Pinpoint the cell where the given text exists, returning its [X, Y] midpoint coordinate. 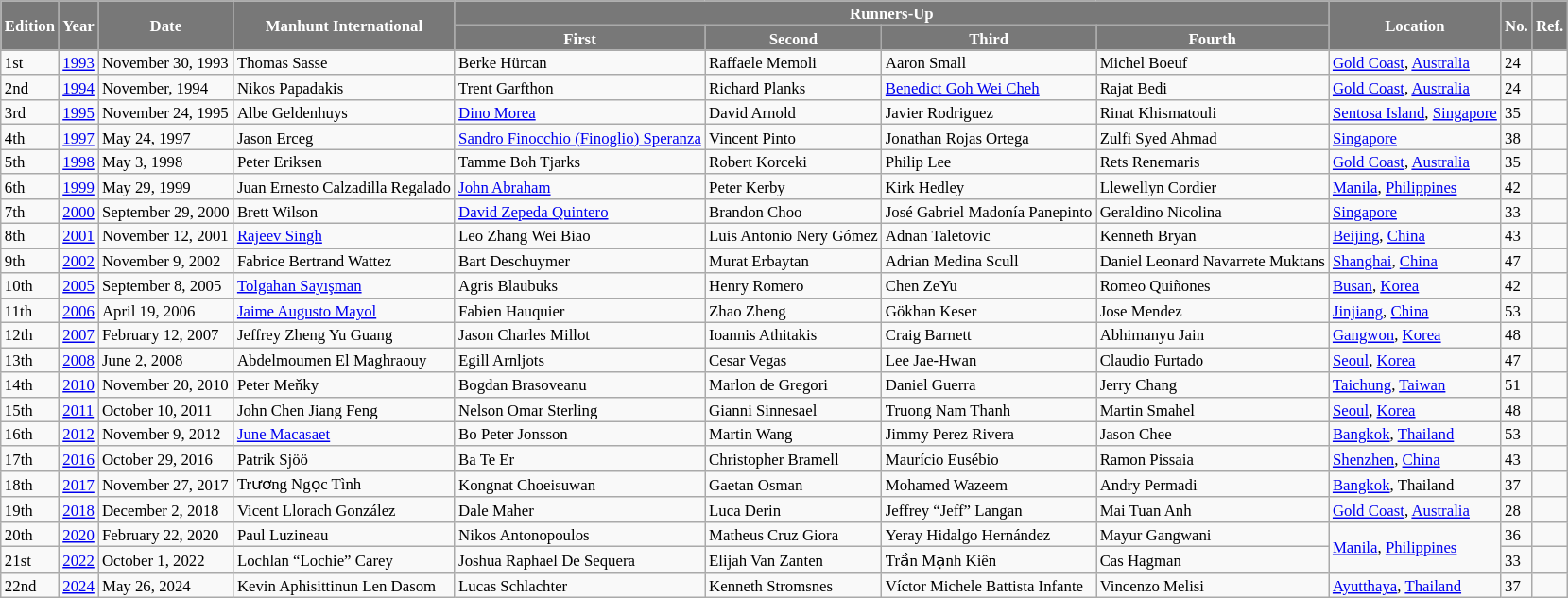
Peter Eriksen [344, 162]
Date [166, 26]
Maurício Eusébio [989, 459]
Jimmy Perez Rivera [989, 434]
Brett Wilson [344, 212]
Geraldino Nicolina [1213, 212]
September 29, 2000 [166, 212]
2nd [30, 88]
Kenneth Stromsnes [794, 586]
Kirk Hedley [989, 186]
2020 [78, 535]
1998 [78, 162]
Third [989, 38]
Shenzhen, China [1415, 459]
June Macasaet [344, 434]
No. [1516, 26]
November 9, 2012 [166, 434]
Jerry Chang [1213, 384]
1993 [78, 62]
Kenneth Bryan [1213, 236]
Truong Nam Thanh [989, 409]
Abhimanyu Jain [1213, 335]
12th [30, 335]
9th [30, 261]
Elijah Van Zanten [794, 560]
Mayur Gangwani [1213, 535]
Fabrice Bertrand Wattez [344, 261]
Romeo Quiñones [1213, 285]
Manhunt International [344, 26]
Patrik Sjöö [344, 459]
Jaime Augusto Mayol [344, 310]
Richard Planks [794, 88]
21st [30, 560]
Trent Garfthon [580, 88]
Christopher Bramell [794, 459]
2012 [78, 434]
28 [1516, 509]
Vincenzo Melisi [1213, 586]
1994 [78, 88]
Mohamed Wazeem [989, 485]
Marlon de Gregori [794, 384]
2008 [78, 360]
Craig Barnett [989, 335]
Gianni Sinnesael [794, 409]
February 22, 2020 [166, 535]
Tamme Boh Tjarks [580, 162]
November, 1994 [166, 88]
October 29, 2016 [166, 459]
36 [1516, 535]
Aaron Small [989, 62]
Zulfi Syed Ahmad [1213, 137]
Zhao Zheng [794, 310]
Ba Te Er [580, 459]
Year [78, 26]
Beijing, China [1415, 236]
Chen ZeYu [989, 285]
October 10, 2011 [166, 409]
November 24, 1995 [166, 112]
1st [30, 62]
Bo Peter Jonsson [580, 434]
Víctor Michele Battista Infante [989, 586]
1995 [78, 112]
Lochlan “Lochie” Carey [344, 560]
22nd [30, 586]
2011 [78, 409]
Peter Kerby [794, 186]
Tolgahan Sayışman [344, 285]
18th [30, 485]
Vicent Llorach González [344, 509]
7th [30, 212]
Shanghai, China [1415, 261]
Jose Mendez [1213, 310]
Robert Korceki [794, 162]
Dale Maher [580, 509]
Second [794, 38]
Luis Antonio Nery Gómez [794, 236]
April 19, 2006 [166, 310]
Martin Smahel [1213, 409]
Daniel Guerra [989, 384]
Gangwon, Korea [1415, 335]
13th [30, 360]
Lucas Schlachter [580, 586]
Benedict Goh Wei Cheh [989, 88]
June 2, 2008 [166, 360]
Trần Mạnh Kiên [989, 560]
Rets Renemaris [1213, 162]
2002 [78, 261]
Leo Zhang Wei Biao [580, 236]
15th [30, 409]
51 [1516, 384]
Raffaele Memoli [794, 62]
Gaetan Osman [794, 485]
Vincent Pinto [794, 137]
Jeffrey Zheng Yu Guang [344, 335]
Runners-Up [892, 13]
Llewellyn Cordier [1213, 186]
Jonathan Rojas Ortega [989, 137]
Gökhan Keser [989, 310]
Ayutthaya, Thailand [1415, 586]
17th [30, 459]
Rajeev Singh [344, 236]
Javier Rodriguez [989, 112]
6th [30, 186]
Egill Arnljots [580, 360]
Mai Tuan Anh [1213, 509]
Andry Permadi [1213, 485]
16th [30, 434]
Berke Hürcan [580, 62]
Jason Charles Millot [580, 335]
Rajat Bedi [1213, 88]
2000 [78, 212]
Cas Hagman [1213, 560]
May 24, 1997 [166, 137]
10th [30, 285]
Thomas Sasse [344, 62]
Fourth [1213, 38]
Bart Deschuymer [580, 261]
Juan Ernesto Calzadilla Regalado [344, 186]
Albe Geldenhuys [344, 112]
Taichung, Taiwan [1415, 384]
2007 [78, 335]
Ref. [1550, 26]
David Zepeda Quintero [580, 212]
11th [30, 310]
Jason Erceg [344, 137]
1997 [78, 137]
Luca Derin [794, 509]
John Abraham [580, 186]
4th [30, 137]
2024 [78, 586]
October 1, 2022 [166, 560]
Michel Boeuf [1213, 62]
Philip Lee [989, 162]
May 29, 1999 [166, 186]
Martin Wang [794, 434]
Lee Jae-Hwan [989, 360]
Kongnat Choeisuwan [580, 485]
Nikos Papadakis [344, 88]
20th [30, 535]
Kevin Aphisittinun Len Dasom [344, 586]
2018 [78, 509]
September 8, 2005 [166, 285]
Yeray Hidalgo Hernández [989, 535]
Bogdan Brasoveanu [580, 384]
November 9, 2002 [166, 261]
Trương Ngọc Tình [344, 485]
Brandon Choo [794, 212]
2010 [78, 384]
1999 [78, 186]
Sandro Finocchio (Finoglio) Speranza [580, 137]
2016 [78, 459]
Claudio Furtado [1213, 360]
Peter Meňky [344, 384]
Rinat Khismatouli [1213, 112]
Paul Luzineau [344, 535]
Jinjiang, China [1415, 310]
19th [30, 509]
Location [1415, 26]
Nikos Antonopoulos [580, 535]
3rd [30, 112]
Jason Chee [1213, 434]
5th [30, 162]
2001 [78, 236]
José Gabriel Madonía Panepinto [989, 212]
David Arnold [794, 112]
November 12, 2001 [166, 236]
Ioannis Athitakis [794, 335]
Adnan Taletovic [989, 236]
Abdelmoumen El Maghraouy [344, 360]
December 2, 2018 [166, 509]
Ramon Pissaia [1213, 459]
Joshua Raphael De Sequera [580, 560]
Agris Blaubuks [580, 285]
Matheus Cruz Giora [794, 535]
Busan, Korea [1415, 285]
Nelson Omar Sterling [580, 409]
Adrian Medina Scull [989, 261]
Jeffrey “Jeff” Langan [989, 509]
Dino Morea [580, 112]
John Chen Jiang Feng [344, 409]
November 20, 2010 [166, 384]
14th [30, 384]
February 12, 2007 [166, 335]
First [580, 38]
Fabien Hauquier [580, 310]
May 26, 2024 [166, 586]
Edition [30, 26]
2017 [78, 485]
November 30, 1993 [166, 62]
Daniel Leonard Navarrete Muktans [1213, 261]
May 3, 1998 [166, 162]
Sentosa Island, Singapore [1415, 112]
2006 [78, 310]
Henry Romero [794, 285]
38 [1516, 137]
Cesar Vegas [794, 360]
Murat Erbaytan [794, 261]
November 27, 2017 [166, 485]
2022 [78, 560]
8th [30, 236]
2005 [78, 285]
